Search for the cell housing the specified text and yield its (x, y) center coordinate. 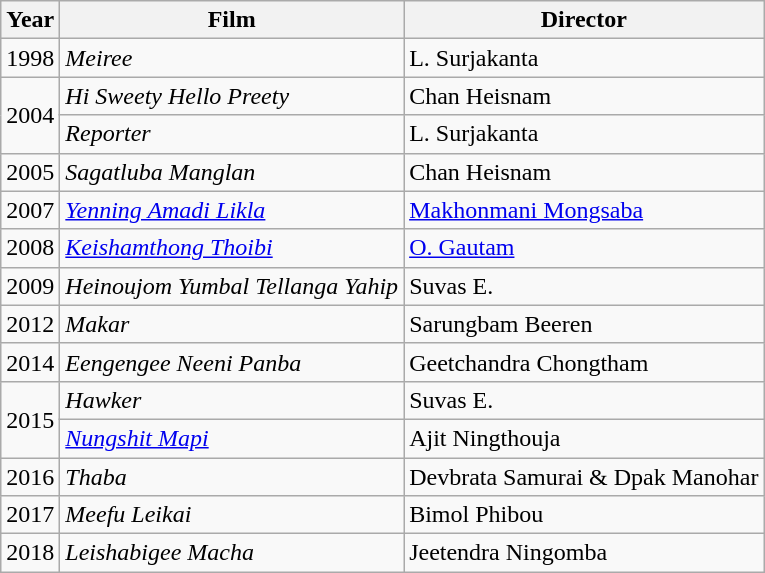
Heinoujom Yumbal Tellanga Yahip (232, 286)
2014 (30, 362)
2009 (30, 286)
Makhonmani Mongsaba (584, 210)
O. Gautam (584, 248)
2015 (30, 419)
Film (232, 20)
2012 (30, 324)
Eengengee Neeni Panba (232, 362)
2005 (30, 172)
Meiree (232, 58)
2004 (30, 115)
Makar (232, 324)
Bimol Phibou (584, 515)
Yenning Amadi Likla (232, 210)
Year (30, 20)
Keishamthong Thoibi (232, 248)
Sagatluba Manglan (232, 172)
Meefu Leikai (232, 515)
2018 (30, 553)
2017 (30, 515)
Director (584, 20)
Sarungbam Beeren (584, 324)
Leishabigee Macha (232, 553)
1998 (30, 58)
Jeetendra Ningomba (584, 553)
Reporter (232, 134)
Devbrata Samurai & Dpak Manohar (584, 477)
Ajit Ningthouja (584, 438)
2016 (30, 477)
Nungshit Mapi (232, 438)
Thaba (232, 477)
2007 (30, 210)
Hawker (232, 400)
Hi Sweety Hello Preety (232, 96)
Geetchandra Chongtham (584, 362)
2008 (30, 248)
